Output the [X, Y] coordinate of the center of the cell containing the given text.  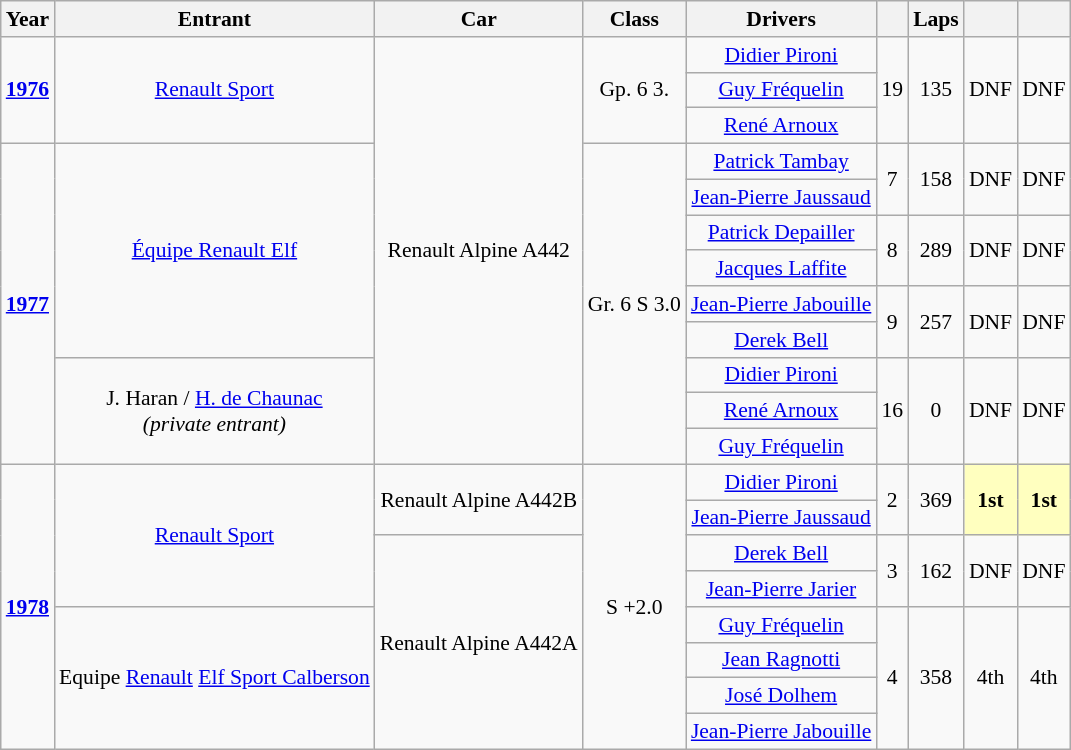
1977 [28, 304]
0 [936, 410]
Jacques Laffite [782, 269]
Class [634, 19]
8 [892, 250]
16 [892, 410]
257 [936, 322]
4 [892, 678]
Équipe Renault Elf [214, 251]
162 [936, 572]
Renault Alpine A442B [479, 500]
Equipe Renault Elf Sport Calberson [214, 678]
Patrick Depailler [782, 233]
Entrant [214, 19]
19 [892, 90]
Renault Alpine A442 [479, 251]
Gp. 6 3. [634, 90]
Year [28, 19]
Renault Alpine A442A [479, 643]
369 [936, 500]
1978 [28, 606]
Jean-Pierre Jarier [782, 589]
2 [892, 500]
9 [892, 322]
289 [936, 250]
Jean Ragnotti [782, 660]
Car [479, 19]
7 [892, 180]
158 [936, 180]
Patrick Tambay [782, 162]
S +2.0 [634, 606]
135 [936, 90]
1976 [28, 90]
3 [892, 572]
Gr. 6 S 3.0 [634, 304]
Laps [936, 19]
J. Haran / H. de Chaunac(private entrant) [214, 410]
Drivers [782, 19]
José Dolhem [782, 696]
358 [936, 678]
